Return the [X, Y] coordinate for the center point of the cell that contains the specified text.  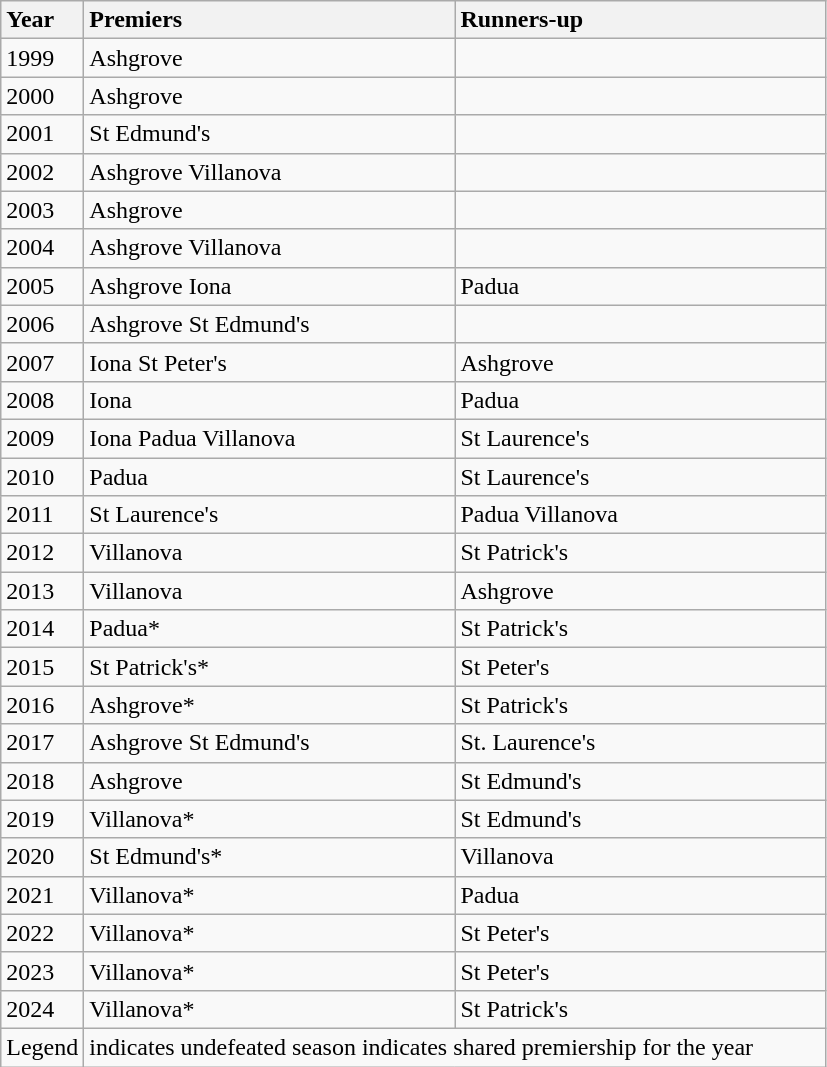
2022 [42, 933]
1999 [42, 58]
2012 [42, 553]
2013 [42, 591]
2002 [42, 172]
Padua* [270, 629]
2001 [42, 134]
2024 [42, 1009]
Year [42, 20]
Runners-up [640, 20]
2003 [42, 210]
Legend [42, 1047]
Iona Padua Villanova [270, 438]
2009 [42, 438]
2007 [42, 362]
2017 [42, 743]
Premiers [270, 20]
Iona [270, 400]
2020 [42, 857]
2008 [42, 400]
2016 [42, 705]
2018 [42, 781]
Padua Villanova [640, 515]
St Patrick's* [270, 667]
2004 [42, 248]
St. Laurence's [640, 743]
2014 [42, 629]
2011 [42, 515]
St Edmund's* [270, 857]
2019 [42, 819]
2005 [42, 286]
2023 [42, 971]
2010 [42, 477]
Iona St Peter's [270, 362]
2000 [42, 96]
Ashgrove* [270, 705]
indicates undefeated season indicates shared premiership for the year [455, 1047]
2015 [42, 667]
Ashgrove Iona [270, 286]
2021 [42, 895]
2006 [42, 324]
